Locate the cell with the specified text and output its [X, Y] center coordinate. 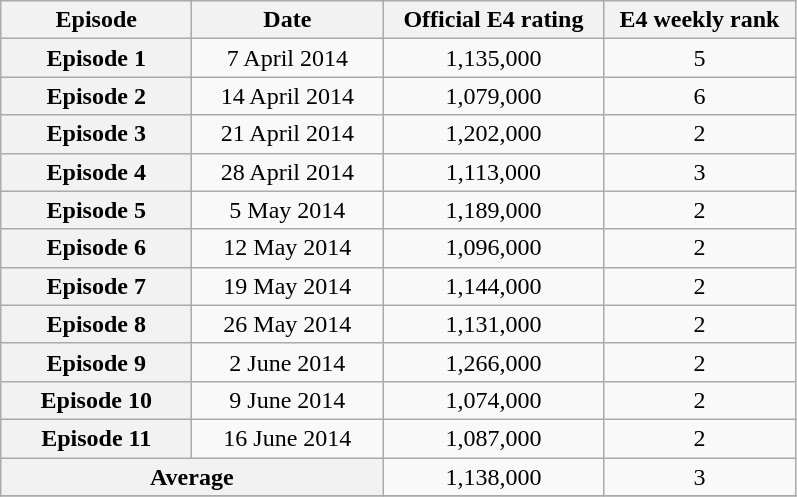
1,266,000 [494, 362]
2 June 2014 [288, 362]
Episode 4 [96, 172]
1,074,000 [494, 400]
Episode 11 [96, 438]
1,131,000 [494, 324]
9 June 2014 [288, 400]
14 April 2014 [288, 96]
19 May 2014 [288, 286]
1,087,000 [494, 438]
Episode 9 [96, 362]
12 May 2014 [288, 248]
1,189,000 [494, 210]
Episode 1 [96, 58]
28 April 2014 [288, 172]
5 May 2014 [288, 210]
Episode 3 [96, 134]
Episode 8 [96, 324]
16 June 2014 [288, 438]
5 [700, 58]
Episode 6 [96, 248]
6 [700, 96]
Average [192, 477]
1,096,000 [494, 248]
Episode [96, 20]
1,138,000 [494, 477]
Date [288, 20]
7 April 2014 [288, 58]
Episode 2 [96, 96]
1,202,000 [494, 134]
E4 weekly rank [700, 20]
Episode 10 [96, 400]
1,135,000 [494, 58]
21 April 2014 [288, 134]
Official E4 rating [494, 20]
Episode 7 [96, 286]
Episode 5 [96, 210]
26 May 2014 [288, 324]
1,144,000 [494, 286]
1,113,000 [494, 172]
1,079,000 [494, 96]
